Capture the cell that displays the provided text and extract its (x, y) central coordinate. 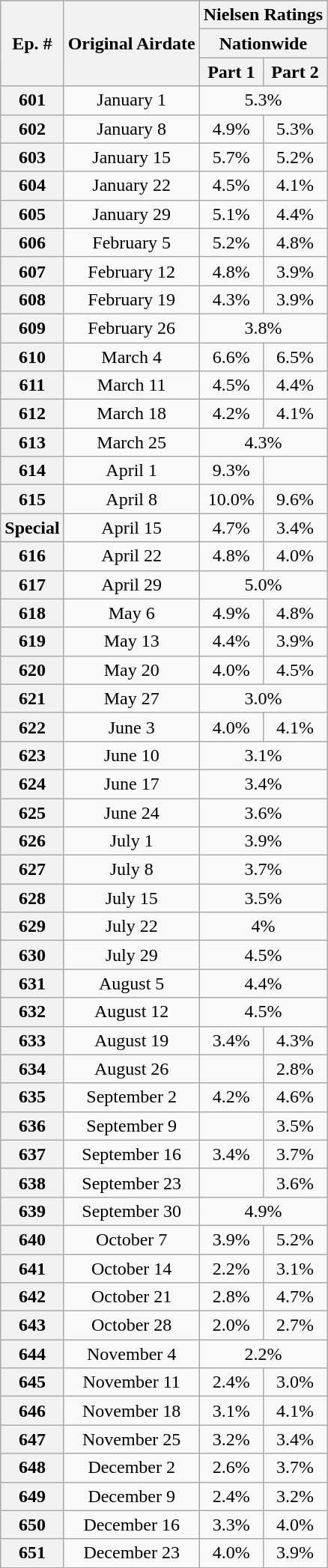
620 (32, 670)
February 5 (132, 242)
April 1 (132, 471)
July 15 (132, 898)
Nationwide (263, 43)
February 26 (132, 328)
636 (32, 1126)
6.5% (295, 357)
602 (32, 129)
January 22 (132, 186)
650 (32, 1525)
2.6% (231, 1468)
626 (32, 841)
640 (32, 1239)
635 (32, 1097)
645 (32, 1382)
4.6% (295, 1097)
614 (32, 471)
608 (32, 299)
November 18 (132, 1411)
606 (32, 242)
9.3% (231, 471)
3.8% (263, 328)
625 (32, 812)
627 (32, 870)
639 (32, 1211)
July 8 (132, 870)
September 9 (132, 1126)
May 20 (132, 670)
619 (32, 641)
November 25 (132, 1439)
617 (32, 585)
September 16 (132, 1154)
618 (32, 613)
10.0% (231, 499)
November 11 (132, 1382)
623 (32, 755)
629 (32, 927)
August 5 (132, 983)
January 15 (132, 157)
January 29 (132, 214)
August 12 (132, 1012)
December 16 (132, 1525)
5.7% (231, 157)
June 3 (132, 727)
July 1 (132, 841)
Original Airdate (132, 43)
624 (32, 784)
March 18 (132, 414)
April 8 (132, 499)
February 12 (132, 271)
601 (32, 100)
April 15 (132, 528)
610 (32, 357)
October 21 (132, 1297)
641 (32, 1269)
Part 1 (231, 72)
621 (32, 698)
9.6% (295, 499)
March 11 (132, 385)
October 28 (132, 1326)
647 (32, 1439)
May 27 (132, 698)
5.1% (231, 214)
October 14 (132, 1269)
616 (32, 556)
638 (32, 1183)
June 17 (132, 784)
August 26 (132, 1069)
644 (32, 1354)
September 2 (132, 1097)
Nielsen Ratings (263, 15)
642 (32, 1297)
607 (32, 271)
604 (32, 186)
637 (32, 1154)
December 9 (132, 1496)
649 (32, 1496)
609 (32, 328)
December 2 (132, 1468)
634 (32, 1069)
4% (263, 927)
643 (32, 1326)
Ep. # (32, 43)
March 25 (132, 442)
622 (32, 727)
September 30 (132, 1211)
July 29 (132, 955)
December 23 (132, 1553)
April 22 (132, 556)
September 23 (132, 1183)
2.0% (231, 1326)
603 (32, 157)
611 (32, 385)
October 7 (132, 1239)
632 (32, 1012)
March 4 (132, 357)
April 29 (132, 585)
631 (32, 983)
6.6% (231, 357)
613 (32, 442)
January 1 (132, 100)
5.0% (263, 585)
Special (32, 528)
648 (32, 1468)
646 (32, 1411)
628 (32, 898)
633 (32, 1040)
June 24 (132, 812)
November 4 (132, 1354)
651 (32, 1553)
2.7% (295, 1326)
July 22 (132, 927)
June 10 (132, 755)
Part 2 (295, 72)
605 (32, 214)
February 19 (132, 299)
612 (32, 414)
January 8 (132, 129)
630 (32, 955)
August 19 (132, 1040)
615 (32, 499)
May 6 (132, 613)
May 13 (132, 641)
3.3% (231, 1525)
